Provide the [x, y] coordinate of the cell's center where the given text is located.  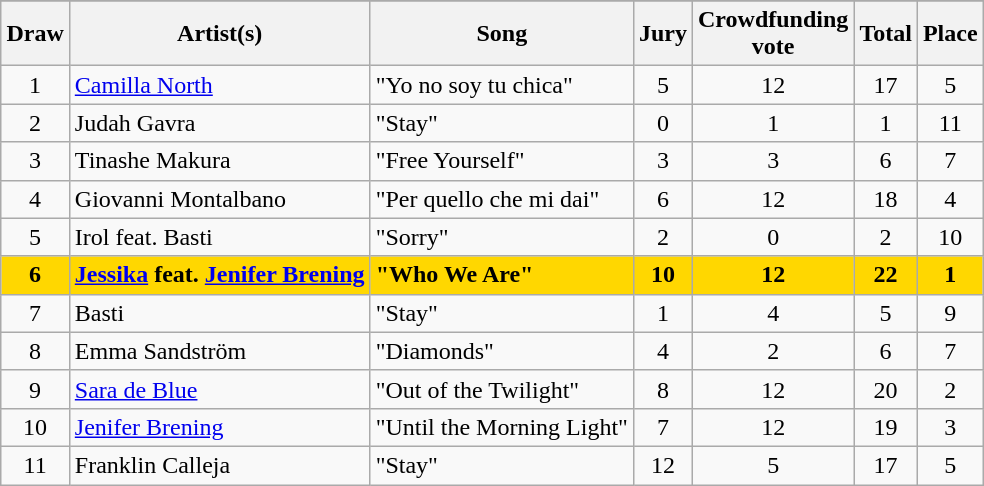
Song [502, 34]
18 [886, 199]
22 [886, 275]
"Per quello che mi dai" [502, 199]
Franklin Calleja [220, 465]
Artist(s) [220, 34]
Total [886, 34]
Jenifer Brening [220, 427]
Jessika feat. Jenifer Brening [220, 275]
"Who We Are" [502, 275]
Emma Sandström [220, 351]
"Out of the Twilight" [502, 389]
Basti [220, 313]
Sara de Blue [220, 389]
"Diamonds" [502, 351]
Camilla North [220, 85]
Place [950, 34]
19 [886, 427]
Irol feat. Basti [220, 237]
Giovanni Montalbano [220, 199]
Judah Gavra [220, 123]
Tinashe Makura [220, 161]
"Yo no soy tu chica" [502, 85]
Draw [35, 34]
"Free Yourself" [502, 161]
20 [886, 389]
Jury [662, 34]
"Until the Morning Light" [502, 427]
Crowdfundingvote [774, 34]
"Sorry" [502, 237]
